Return the [x, y] coordinate for the center point of the cell that contains the specified text.  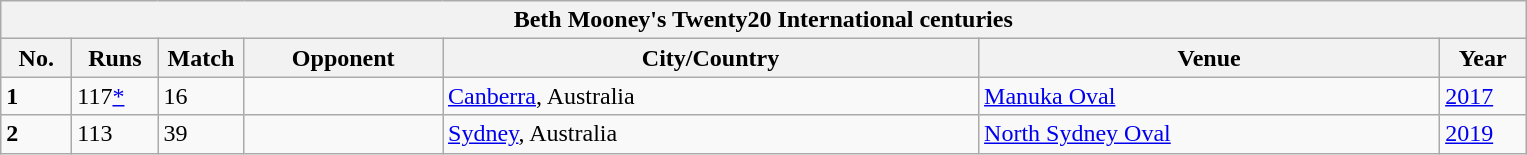
No. [36, 58]
113 [115, 134]
Venue [1210, 58]
Canberra, Australia [710, 96]
Sydney, Australia [710, 134]
117* [115, 96]
Opponent [344, 58]
2017 [1483, 96]
1 [36, 96]
North Sydney Oval [1210, 134]
2019 [1483, 134]
2 [36, 134]
Runs [115, 58]
Manuka Oval [1210, 96]
Year [1483, 58]
Beth Mooney's Twenty20 International centuries [764, 20]
Match [201, 58]
16 [201, 96]
City/Country [710, 58]
39 [201, 134]
